Identify which cell holds the provided text, then report its [X, Y] central coordinate. 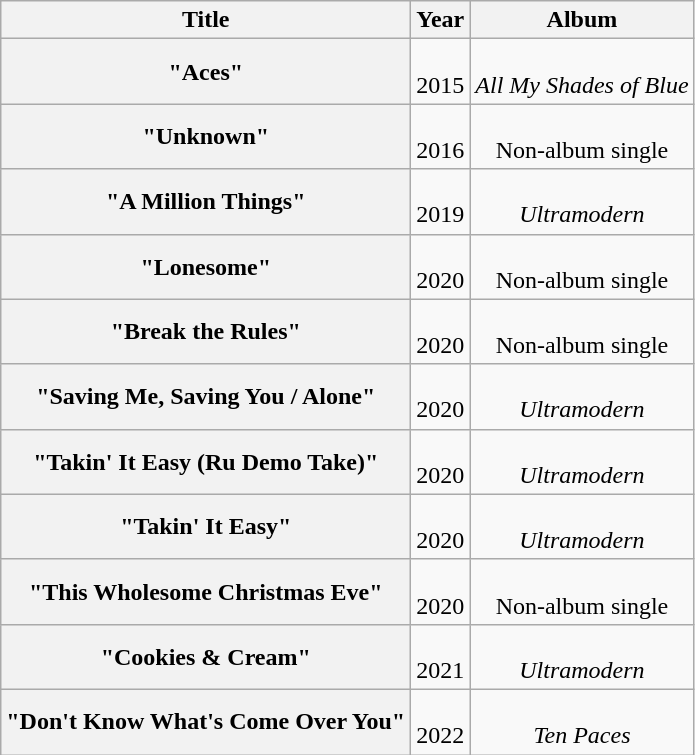
2015 [440, 72]
"Takin' It Easy (Ru Demo Take)" [206, 462]
Title [206, 20]
"Takin' It Easy" [206, 526]
"Saving Me, Saving You / Alone" [206, 396]
"Break the Rules" [206, 332]
"Aces" [206, 72]
"Don't Know What's Come Over You" [206, 722]
"Cookies & Cream" [206, 656]
2022 [440, 722]
"A Million Things" [206, 202]
2019 [440, 202]
"This Wholesome Christmas Eve" [206, 592]
"Lonesome" [206, 266]
Year [440, 20]
Ten Paces [582, 722]
All My Shades of Blue [582, 72]
2021 [440, 656]
"Unknown" [206, 136]
2016 [440, 136]
Album [582, 20]
